Return [X, Y] of the center of cell containing provided text 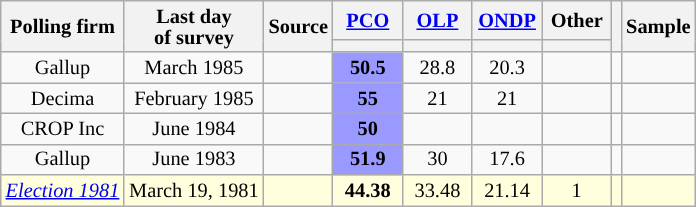
June 1983 [194, 160]
Polling firm [62, 26]
55 [368, 98]
CROP Inc [62, 128]
33.48 [438, 190]
March 19, 1981 [194, 190]
Last day of survey [194, 26]
March 1985 [194, 68]
February 1985 [194, 98]
20.3 [507, 68]
21.14 [507, 190]
28.8 [438, 68]
ONDP [507, 20]
June 1984 [194, 128]
Other [577, 20]
Election 1981 [62, 190]
PCO [368, 20]
30 [438, 160]
Decima [62, 98]
Sample [658, 26]
1 [577, 190]
50 [368, 128]
OLP [438, 20]
51.9 [368, 160]
44.38 [368, 190]
Source [298, 26]
17.6 [507, 160]
50.5 [368, 68]
